Locate the cell with the specified text and output its (X, Y) center coordinate. 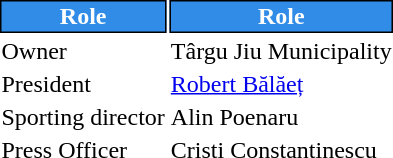
Târgu Jiu Municipality (281, 51)
Alin Poenaru (281, 117)
Owner (83, 51)
Sporting director (83, 117)
Robert Bălăeț (281, 84)
President (83, 84)
